For the text-containing cell, return its midpoint in [X, Y] coordinate format. 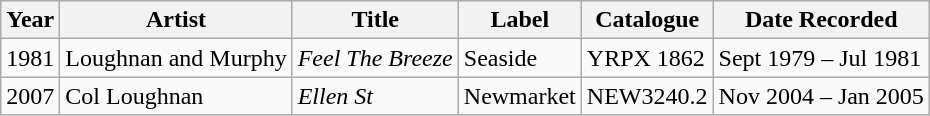
Seaside [520, 58]
Date Recorded [821, 20]
Title [375, 20]
Ellen St [375, 96]
Col Loughnan [176, 96]
Feel The Breeze [375, 58]
Loughnan and Murphy [176, 58]
YRPX 1862 [647, 58]
Nov 2004 – Jan 2005 [821, 96]
Newmarket [520, 96]
NEW3240.2 [647, 96]
Catalogue [647, 20]
Label [520, 20]
Year [30, 20]
Sept 1979 – Jul 1981 [821, 58]
Artist [176, 20]
1981 [30, 58]
2007 [30, 96]
